Extract the (X, Y) coordinate from the center of the cell holding the provided text.  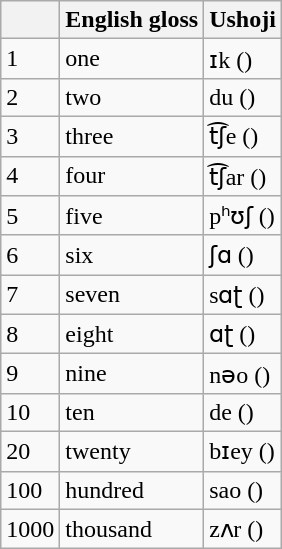
sao () (243, 490)
9 (30, 374)
8 (30, 334)
five (132, 216)
5 (30, 216)
ɪk () (243, 59)
Ushoji (243, 20)
ten (132, 412)
du () (243, 97)
hundred (132, 490)
4 (30, 176)
nəo () (243, 374)
6 (30, 255)
zʌr () (243, 529)
t͡ʃar () (243, 176)
sɑʈ () (243, 295)
100 (30, 490)
twenty (132, 451)
t͡ʃe () (243, 136)
seven (132, 295)
pʰʊʃ () (243, 216)
2 (30, 97)
three (132, 136)
ɑʈ () (243, 334)
20 (30, 451)
thousand (132, 529)
10 (30, 412)
1000 (30, 529)
English gloss (132, 20)
two (132, 97)
bɪey () (243, 451)
ʃɑ () (243, 255)
3 (30, 136)
1 (30, 59)
nine (132, 374)
eight (132, 334)
six (132, 255)
one (132, 59)
four (132, 176)
de () (243, 412)
7 (30, 295)
